Find where the given text appears and provide that cell's center as [x, y] coordinate. 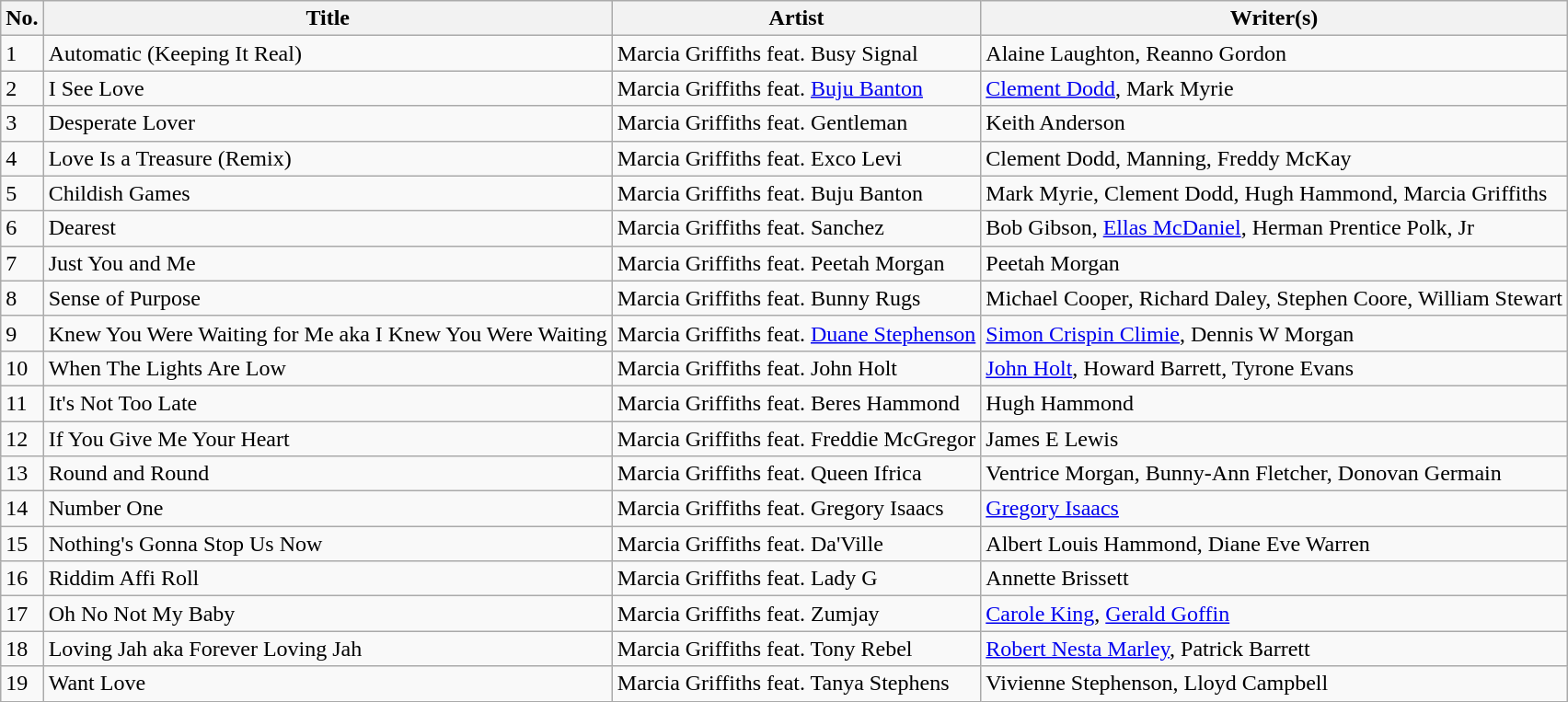
13 [22, 474]
It's Not Too Late [328, 403]
8 [22, 298]
17 [22, 614]
Dearest [328, 228]
James E Lewis [1274, 439]
Marcia Griffiths feat. Exco Levi [796, 158]
Automatic (Keeping It Real) [328, 53]
11 [22, 403]
Marcia Griffiths feat. Zumjay [796, 614]
2 [22, 88]
Artist [796, 18]
Just You and Me [328, 263]
Marcia Griffiths feat. Beres Hammond [796, 403]
16 [22, 579]
12 [22, 439]
When The Lights Are Low [328, 368]
Albert Louis Hammond, Diane Eve Warren [1274, 544]
Vivienne Stephenson, Lloyd Campbell [1274, 684]
If You Give Me Your Heart [328, 439]
Knew You Were Waiting for Me aka I Knew You Were Waiting [328, 333]
15 [22, 544]
Riddim Affi Roll [328, 579]
Marcia Griffiths feat. Lady G [796, 579]
10 [22, 368]
Annette Brissett [1274, 579]
Marcia Griffiths feat. Da'Ville [796, 544]
Marcia Griffiths feat. Busy Signal [796, 53]
Loving Jah aka Forever Loving Jah [328, 649]
Hugh Hammond [1274, 403]
Marcia Griffiths feat. Sanchez [796, 228]
Oh No Not My Baby [328, 614]
Clement Dodd, Mark Myrie [1274, 88]
Round and Round [328, 474]
Sense of Purpose [328, 298]
14 [22, 509]
Alaine Laughton, Reanno Gordon [1274, 53]
Marcia Griffiths feat. Peetah Morgan [796, 263]
Robert Nesta Marley, Patrick Barrett [1274, 649]
Mark Myrie, Clement Dodd, Hugh Hammond, Marcia Griffiths [1274, 193]
Marcia Griffiths feat. Freddie McGregor [796, 439]
Marcia Griffiths feat. Queen Ifrica [796, 474]
Michael Cooper, Richard Daley, Stephen Coore, William Stewart [1274, 298]
John Holt, Howard Barrett, Tyrone Evans [1274, 368]
I See Love [328, 88]
Marcia Griffiths feat. Gentleman [796, 123]
Keith Anderson [1274, 123]
Marcia Griffiths feat. Duane Stephenson [796, 333]
Nothing's Gonna Stop Us Now [328, 544]
1 [22, 53]
5 [22, 193]
7 [22, 263]
Writer(s) [1274, 18]
Carole King, Gerald Goffin [1274, 614]
Marcia Griffiths feat. Tony Rebel [796, 649]
Simon Crispin Climie, Dennis W Morgan [1274, 333]
Bob Gibson, Ellas McDaniel, Herman Prentice Polk, Jr [1274, 228]
6 [22, 228]
Number One [328, 509]
Marcia Griffiths feat. John Holt [796, 368]
Childish Games [328, 193]
Gregory Isaacs [1274, 509]
19 [22, 684]
3 [22, 123]
Marcia Griffiths feat. Bunny Rugs [796, 298]
Marcia Griffiths feat. Gregory Isaacs [796, 509]
Love Is a Treasure (Remix) [328, 158]
Title [328, 18]
18 [22, 649]
Want Love [328, 684]
4 [22, 158]
Desperate Lover [328, 123]
Peetah Morgan [1274, 263]
No. [22, 18]
Marcia Griffiths feat. Tanya Stephens [796, 684]
Ventrice Morgan, Bunny-Ann Fletcher, Donovan Germain [1274, 474]
Clement Dodd, Manning, Freddy McKay [1274, 158]
9 [22, 333]
